Capture the cell that displays the provided text and extract its (x, y) central coordinate. 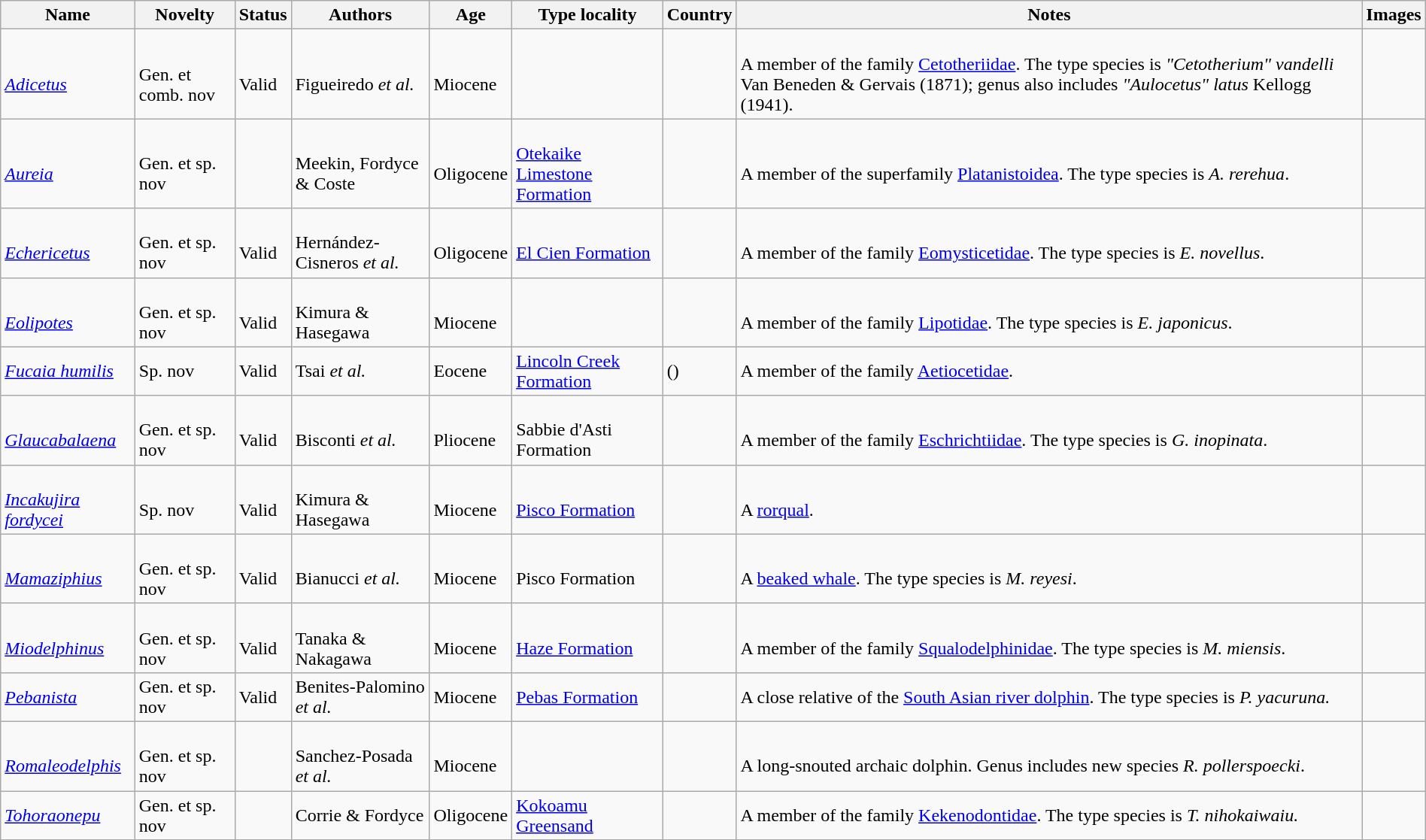
A member of the family Aetiocetidae. (1049, 371)
Tohoraonepu (68, 815)
Pebanista (68, 696)
A long-snouted archaic dolphin. Genus includes new species R. pollerspoecki. (1049, 756)
Adicetus (68, 74)
Eolipotes (68, 312)
Figueiredo et al. (360, 74)
Authors (360, 15)
Bisconti et al. (360, 430)
Eocene (471, 371)
Notes (1049, 15)
Images (1394, 15)
Incakujira fordycei (68, 499)
A close relative of the South Asian river dolphin. The type species is P. yacuruna. (1049, 696)
Kokoamu Greensand (588, 815)
A member of the family Kekenodontidae. The type species is T. nihokaiwaiu. (1049, 815)
Pliocene (471, 430)
Miodelphinus (68, 638)
Bianucci et al. (360, 569)
() (699, 371)
A member of the family Squalodelphinidae. The type species is M. miensis. (1049, 638)
Glaucabalaena (68, 430)
Name (68, 15)
Tsai et al. (360, 371)
Otekaike Limestone Formation (588, 164)
Mamaziphius (68, 569)
Pebas Formation (588, 696)
Type locality (588, 15)
A member of the superfamily Platanistoidea. The type species is A. rerehua. (1049, 164)
A beaked whale. The type species is M. reyesi. (1049, 569)
Romaleodelphis (68, 756)
Fucaia humilis (68, 371)
Novelty (185, 15)
Tanaka & Nakagawa (360, 638)
Status (263, 15)
Haze Formation (588, 638)
El Cien Formation (588, 243)
Gen. et comb. nov (185, 74)
Echericetus (68, 243)
A member of the family Eschrichtiidae. The type species is G. inopinata. (1049, 430)
Meekin, Fordyce & Coste (360, 164)
Benites-Palomino et al. (360, 696)
Sanchez-Posada et al. (360, 756)
Age (471, 15)
A rorqual. (1049, 499)
Country (699, 15)
Sabbie d'Asti Formation (588, 430)
Lincoln Creek Formation (588, 371)
Aureia (68, 164)
Hernández-Cisneros et al. (360, 243)
Corrie & Fordyce (360, 815)
A member of the family Lipotidae. The type species is E. japonicus. (1049, 312)
A member of the family Eomysticetidae. The type species is E. novellus. (1049, 243)
